Return (X, Y) of the center of cell containing provided text 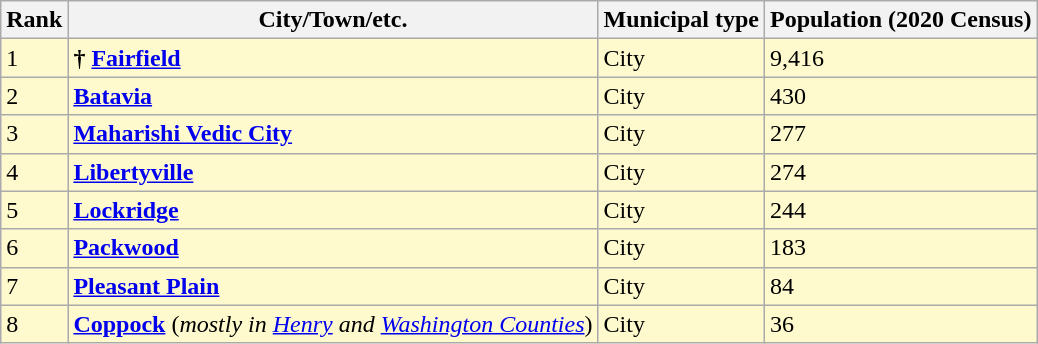
Population (2020 Census) (900, 20)
7 (34, 286)
Municipal type (681, 20)
36 (900, 324)
3 (34, 134)
5 (34, 210)
8 (34, 324)
183 (900, 248)
Libertyville (333, 172)
Batavia (333, 96)
244 (900, 210)
Maharishi Vedic City (333, 134)
6 (34, 248)
† Fairfield (333, 58)
Rank (34, 20)
Packwood (333, 248)
2 (34, 96)
84 (900, 286)
430 (900, 96)
City/Town/etc. (333, 20)
9,416 (900, 58)
4 (34, 172)
Coppock (mostly in Henry and Washington Counties) (333, 324)
274 (900, 172)
1 (34, 58)
Pleasant Plain (333, 286)
Lockridge (333, 210)
277 (900, 134)
